Output the (x, y) coordinate of the center of the cell containing the given text.  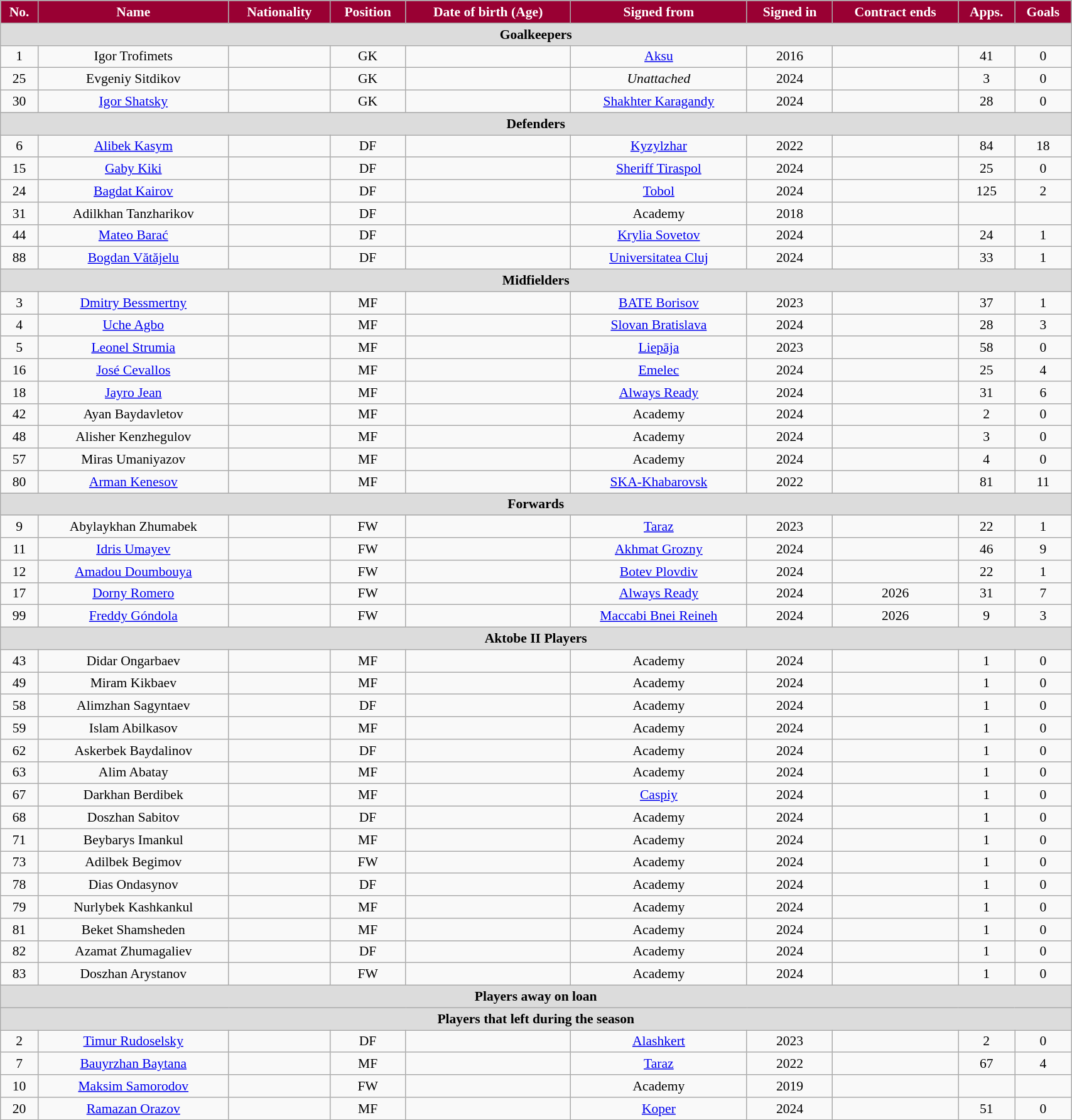
Dorny Romero (133, 594)
Defenders (536, 124)
Goalkeepers (536, 35)
80 (19, 482)
99 (19, 616)
17 (19, 594)
2019 (790, 1086)
2016 (790, 57)
Beybarys Imankul (133, 840)
Uche Agbo (133, 325)
73 (19, 862)
57 (19, 460)
42 (19, 415)
Darkhan Berdibek (133, 795)
Players that left during the season (536, 1019)
62 (19, 751)
Idris Umayev (133, 549)
Forwards (536, 504)
Universitatea Cluj (659, 258)
Igor Trofimets (133, 57)
Abylaykhan Zhumabek (133, 527)
79 (19, 907)
88 (19, 258)
71 (19, 840)
43 (19, 661)
Position (367, 12)
Nurlybek Kashkankul (133, 907)
84 (987, 146)
Doszhan Arystanov (133, 974)
Arman Kenesov (133, 482)
33 (987, 258)
30 (19, 102)
Didar Ongarbaev (133, 661)
41 (987, 57)
10 (19, 1086)
Bogdan Vătăjelu (133, 258)
Ayan Baydavletov (133, 415)
12 (19, 572)
Adilbek Begimov (133, 862)
Emelec (659, 370)
Bauyrzhan Baytana (133, 1064)
Leonel Strumia (133, 348)
José Cevallos (133, 370)
Askerbek Baydalinov (133, 751)
Alim Abatay (133, 773)
Maksim Samorodov (133, 1086)
Bagdat Kairov (133, 191)
20 (19, 1109)
44 (19, 236)
49 (19, 683)
37 (987, 303)
Apps. (987, 12)
Jayro Jean (133, 393)
Alisher Kenzhegulov (133, 437)
Maccabi Bnei Reineh (659, 616)
Players away on loan (536, 997)
Botev Plovdiv (659, 572)
Date of birth (Age) (489, 12)
Midfielders (536, 281)
Shakhter Karagandy (659, 102)
125 (987, 191)
Alibek Kasym (133, 146)
5 (19, 348)
59 (19, 728)
16 (19, 370)
Aksu (659, 57)
Sheriff Tiraspol (659, 169)
Dias Ondasynov (133, 885)
Dmitry Bessmertny (133, 303)
46 (987, 549)
Unattached (659, 79)
Igor Shatsky (133, 102)
Beket Shamsheden (133, 930)
Miram Kikbaev (133, 683)
Kyzylzhar (659, 146)
83 (19, 974)
Doszhan Sabitov (133, 818)
Alimzhan Sagyntaev (133, 706)
Akhmat Grozny (659, 549)
15 (19, 169)
51 (987, 1109)
No. (19, 12)
SKA-Khabarovsk (659, 482)
Evgeniy Sitdikov (133, 79)
Contract ends (896, 12)
82 (19, 952)
BATE Borisov (659, 303)
Freddy Góndola (133, 616)
Slovan Bratislava (659, 325)
Timur Rudoselsky (133, 1041)
Azamat Zhumagaliev (133, 952)
Tobol (659, 191)
Liepāja (659, 348)
Aktobe II Players (536, 639)
Mateo Barać (133, 236)
Krylia Sovetov (659, 236)
Miras Umaniyazov (133, 460)
Name (133, 12)
Gaby Kiki (133, 169)
Adilkhan Tanzharikov (133, 214)
Signed in (790, 12)
Islam Abilkasov (133, 728)
2018 (790, 214)
Goals (1043, 12)
Caspiy (659, 795)
68 (19, 818)
Ramazan Orazov (133, 1109)
Signed from (659, 12)
48 (19, 437)
Koper (659, 1109)
Alashkert (659, 1041)
63 (19, 773)
78 (19, 885)
Nationality (279, 12)
Amadou Doumbouya (133, 572)
